Capture the cell that displays the provided text and extract its (x, y) central coordinate. 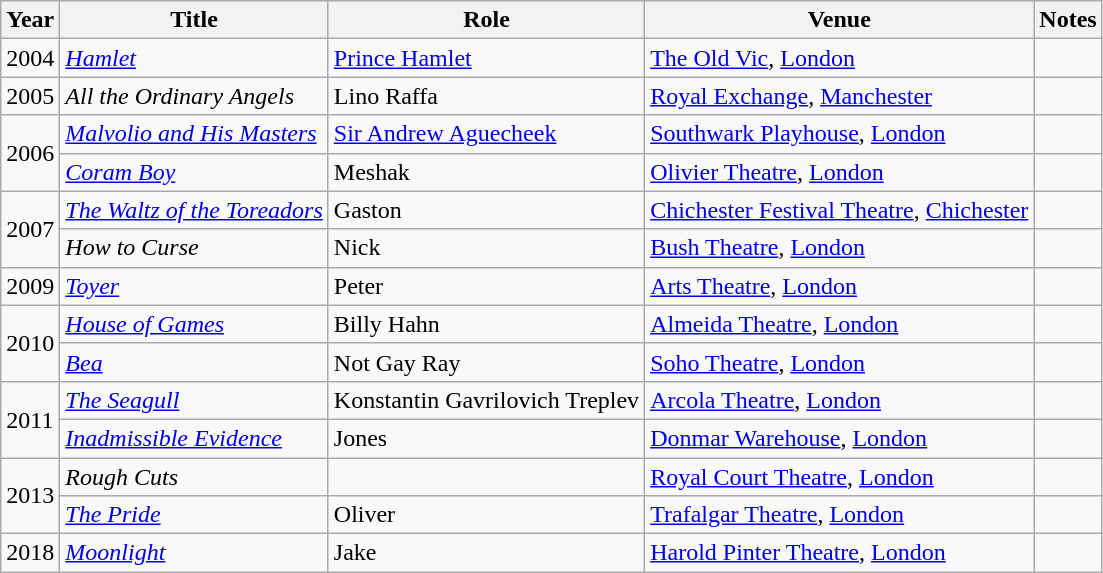
Prince Hamlet (486, 58)
2011 (30, 419)
The Old Vic, London (840, 58)
Notes (1068, 20)
Donmar Warehouse, London (840, 438)
Royal Court Theatre, London (840, 477)
Role (486, 20)
2013 (30, 496)
Title (194, 20)
Peter (486, 286)
Olivier Theatre, London (840, 172)
Lino Raffa (486, 96)
Almeida Theatre, London (840, 324)
2010 (30, 343)
2018 (30, 553)
The Seagull (194, 400)
Nick (486, 248)
Harold Pinter Theatre, London (840, 553)
2006 (30, 153)
Sir Andrew Aguecheek (486, 134)
Bea (194, 362)
Gaston (486, 210)
Jake (486, 553)
Arts Theatre, London (840, 286)
Oliver (486, 515)
Bush Theatre, London (840, 248)
Southwark Playhouse, London (840, 134)
Konstantin Gavrilovich Treplev (486, 400)
All the Ordinary Angels (194, 96)
Year (30, 20)
Venue (840, 20)
The Waltz of the Toreadors (194, 210)
Inadmissible Evidence (194, 438)
2009 (30, 286)
House of Games (194, 324)
Moonlight (194, 553)
Arcola Theatre, London (840, 400)
Chichester Festival Theatre, Chichester (840, 210)
Coram Boy (194, 172)
Meshak (486, 172)
Billy Hahn (486, 324)
Jones (486, 438)
2004 (30, 58)
Malvolio and His Masters (194, 134)
Toyer (194, 286)
Hamlet (194, 58)
2007 (30, 229)
2005 (30, 96)
Not Gay Ray (486, 362)
Royal Exchange, Manchester (840, 96)
Rough Cuts (194, 477)
How to Curse (194, 248)
Trafalgar Theatre, London (840, 515)
The Pride (194, 515)
Soho Theatre, London (840, 362)
